Return the (X, Y) coordinate for the center point of the cell that contains the specified text.  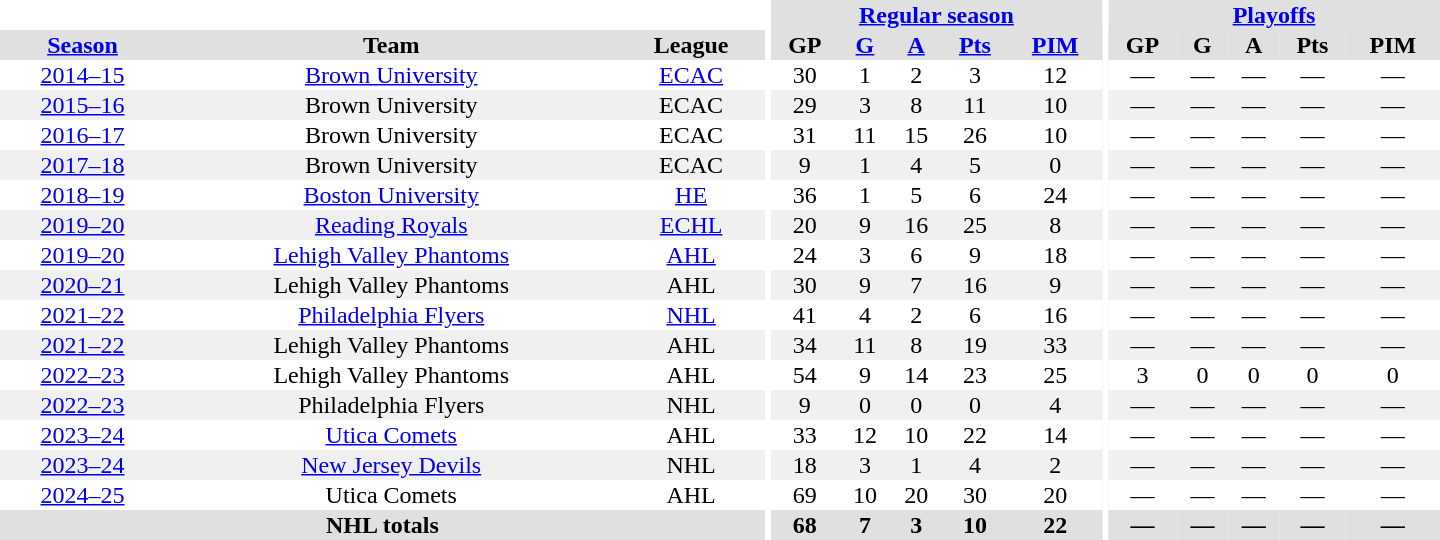
15 (916, 135)
23 (975, 375)
Playoffs (1274, 15)
Reading Royals (391, 225)
69 (804, 495)
2017–18 (82, 165)
34 (804, 345)
2015–16 (82, 105)
31 (804, 135)
19 (975, 345)
HE (690, 195)
2020–21 (82, 285)
2018–19 (82, 195)
36 (804, 195)
Boston University (391, 195)
ECHL (690, 225)
Regular season (936, 15)
26 (975, 135)
29 (804, 105)
Season (82, 45)
NHL totals (382, 525)
League (690, 45)
New Jersey Devils (391, 465)
2014–15 (82, 75)
2024–25 (82, 495)
Team (391, 45)
68 (804, 525)
54 (804, 375)
41 (804, 315)
2016–17 (82, 135)
